Locate the cell with the specified text and output its [x, y] center coordinate. 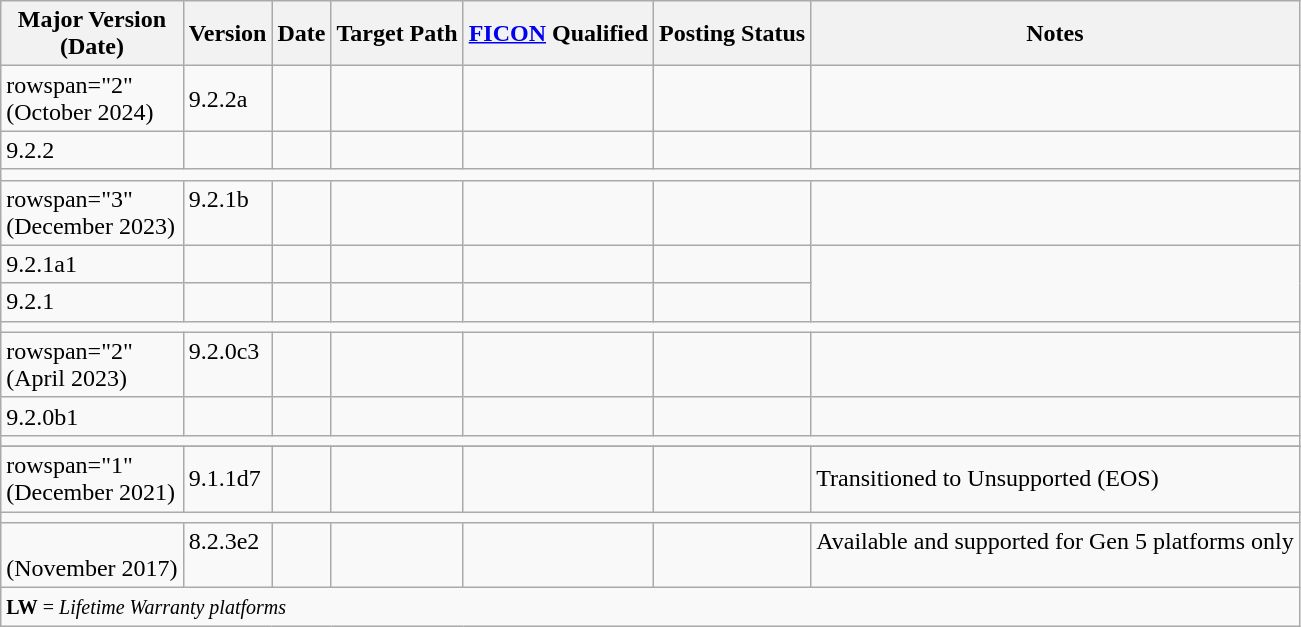
(November 2017) [92, 556]
Target Path [397, 34]
rowspan="2" (October 2024) [92, 98]
rowspan="2" (April 2023) [92, 364]
9.2.0c3 [228, 364]
8.2.3e2 [228, 556]
FICON Qualified [558, 34]
9.2.2 [92, 150]
Major Version(Date) [92, 34]
Available and supported for Gen 5 platforms only [1056, 556]
9.2.2a [228, 98]
LW = Lifetime Warranty platforms [650, 607]
9.2.0b1 [92, 416]
Date [302, 34]
Notes [1056, 34]
Posting Status [732, 34]
9.2.1a1 [92, 264]
rowspan="3" (December 2023) [92, 212]
9.2.1b [228, 212]
Version [228, 34]
Transitioned to Unsupported (EOS) [1056, 478]
9.2.1 [92, 302]
rowspan="1" (December 2021) [92, 478]
9.1.1d7 [228, 478]
